Output the [x, y] coordinate of the center of the cell containing the given text.  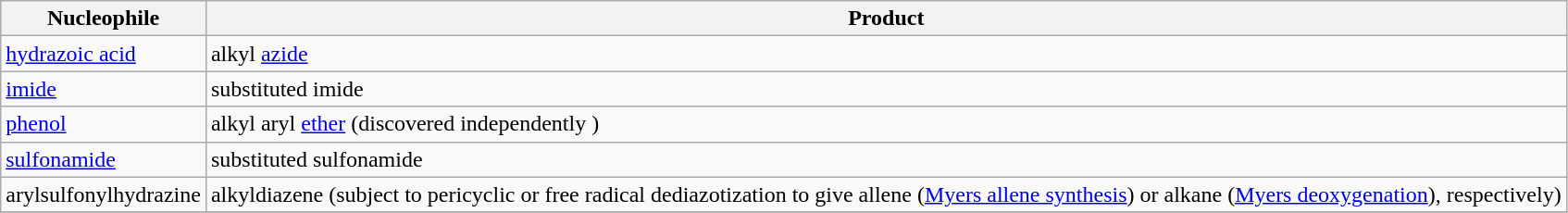
arylsulfonylhydrazine [104, 194]
alkyl aryl ether (discovered independently ) [886, 124]
substituted imide [886, 89]
hydrazoic acid [104, 54]
alkyl azide [886, 54]
substituted sulfonamide [886, 159]
sulfonamide [104, 159]
imide [104, 89]
Nucleophile [104, 19]
phenol [104, 124]
Product [886, 19]
